Determine the [x, y] coordinate at the center of the cell enclosing the given text.  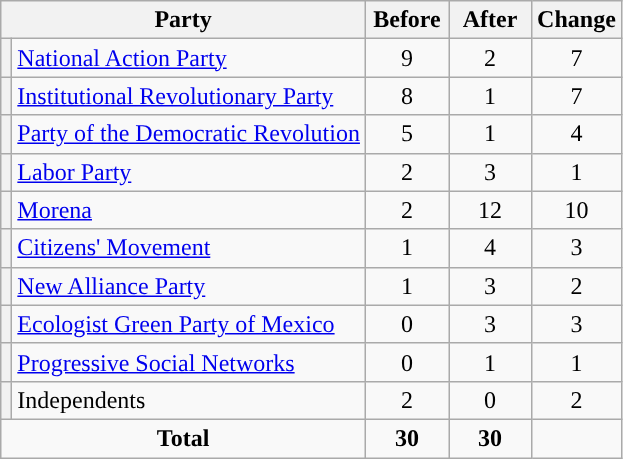
Party of the Democratic Revolution [189, 134]
12 [490, 210]
5 [406, 134]
Change [577, 20]
Party [184, 20]
National Action Party [189, 58]
Total [184, 438]
Before [406, 20]
Independents [189, 400]
Ecologist Green Party of Mexico [189, 324]
Citizens' Movement [189, 248]
Institutional Revolutionary Party [189, 96]
9 [406, 58]
New Alliance Party [189, 286]
Labor Party [189, 172]
10 [577, 210]
After [490, 20]
Morena [189, 210]
Progressive Social Networks [189, 362]
8 [406, 96]
